Extract the [X, Y] coordinate from the center of the cell holding the provided text.  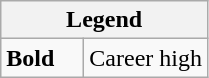
Career high [146, 58]
Bold [42, 58]
Legend [104, 20]
